Return the [X, Y] coordinate for the center point of the cell that contains the specified text.  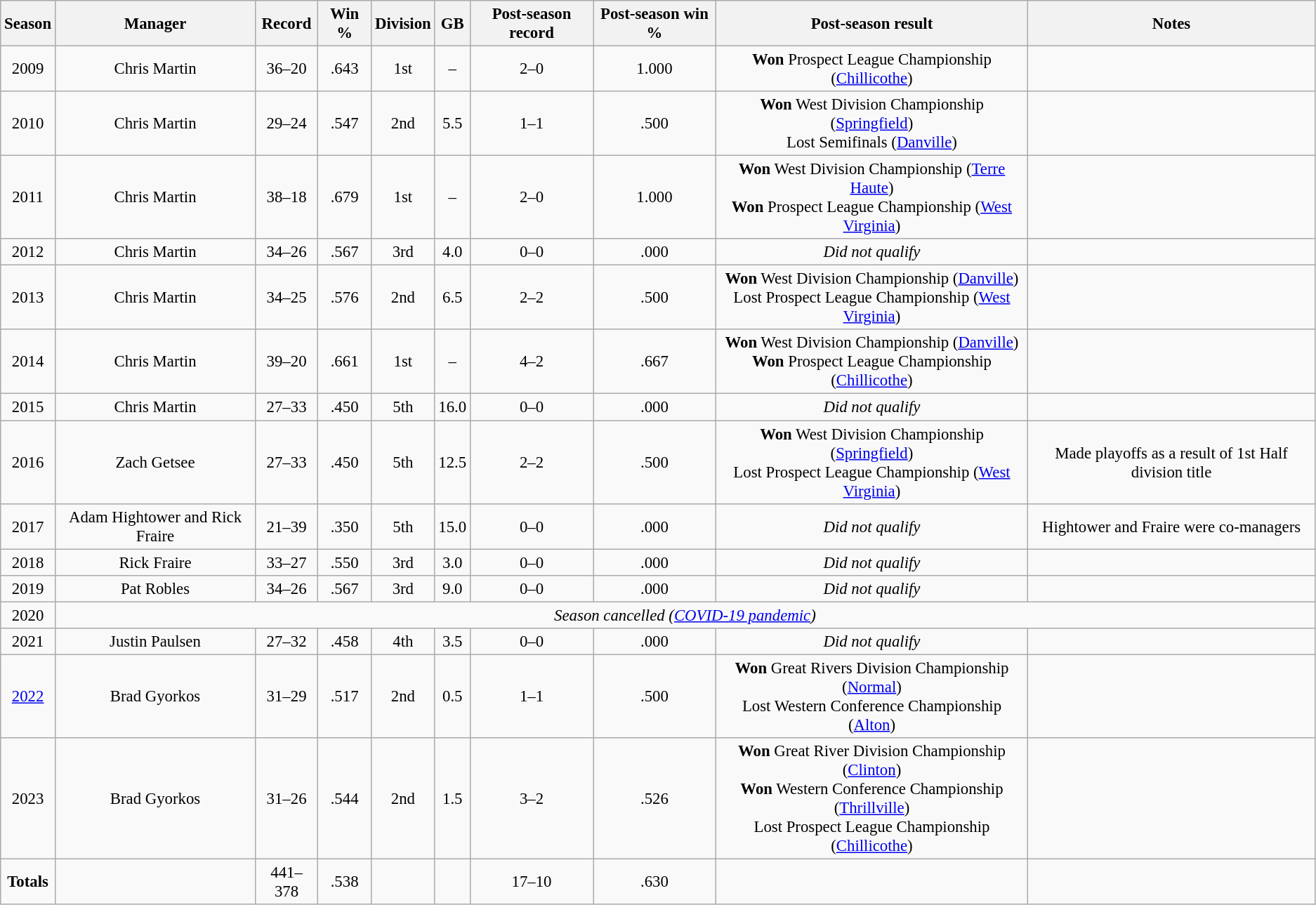
31–29 [287, 696]
441–378 [287, 882]
Season cancelled (COVID-19 pandemic) [685, 615]
.643 [345, 69]
.679 [345, 198]
.517 [345, 696]
2017 [28, 527]
Won Great Rivers Division Championship (Normal) Lost Western Conference Championship (Alton) [871, 696]
.538 [345, 882]
Notes [1171, 24]
Division [403, 24]
34–25 [287, 298]
29–24 [287, 124]
2015 [28, 407]
Win % [345, 24]
36–20 [287, 69]
Record [287, 24]
Won West Division Championship (Springfield) Lost Prospect League Championship (West Virginia) [871, 462]
9.0 [452, 588]
12.5 [452, 462]
3.0 [452, 562]
Won Great River Division Championship (Clinton) Won Western Conference Championship (Thrillville) Lost Prospect League Championship (Chillicothe) [871, 799]
4.0 [452, 252]
31–26 [287, 799]
.350 [345, 527]
2020 [28, 615]
.667 [654, 362]
.550 [345, 562]
.630 [654, 882]
.458 [345, 642]
.576 [345, 298]
33–27 [287, 562]
Justin Paulsen [154, 642]
2018 [28, 562]
4–2 [531, 362]
17–10 [531, 882]
Hightower and Fraire were co-managers [1171, 527]
Season [28, 24]
.661 [345, 362]
38–18 [287, 198]
Won West Division Championship (Terre Haute) Won Prospect League Championship (West Virginia) [871, 198]
21–39 [287, 527]
Zach Getsee [154, 462]
2016 [28, 462]
Totals [28, 882]
4th [403, 642]
39–20 [287, 362]
Manager [154, 24]
2012 [28, 252]
Pat Robles [154, 588]
2022 [28, 696]
Adam Hightower and Rick Fraire [154, 527]
Won West Division Championship (Springfield) Lost Semifinals (Danville) [871, 124]
2021 [28, 642]
15.0 [452, 527]
GB [452, 24]
Rick Fraire [154, 562]
1.5 [452, 799]
Post-season result [871, 24]
Made playoffs as a result of 1st Half division title [1171, 462]
Post-season record [531, 24]
2014 [28, 362]
3.5 [452, 642]
2009 [28, 69]
0.5 [452, 696]
Post-season win % [654, 24]
Won Prospect League Championship (Chillicothe) [871, 69]
3–2 [531, 799]
2013 [28, 298]
.547 [345, 124]
5.5 [452, 124]
2011 [28, 198]
6.5 [452, 298]
16.0 [452, 407]
Won West Division Championship (Danville) Won Prospect League Championship (Chillicothe) [871, 362]
2010 [28, 124]
27–32 [287, 642]
2019 [28, 588]
Won West Division Championship (Danville) Lost Prospect League Championship (West Virginia) [871, 298]
2023 [28, 799]
.526 [654, 799]
.544 [345, 799]
